Capture the cell that displays the provided text and extract its [X, Y] central coordinate. 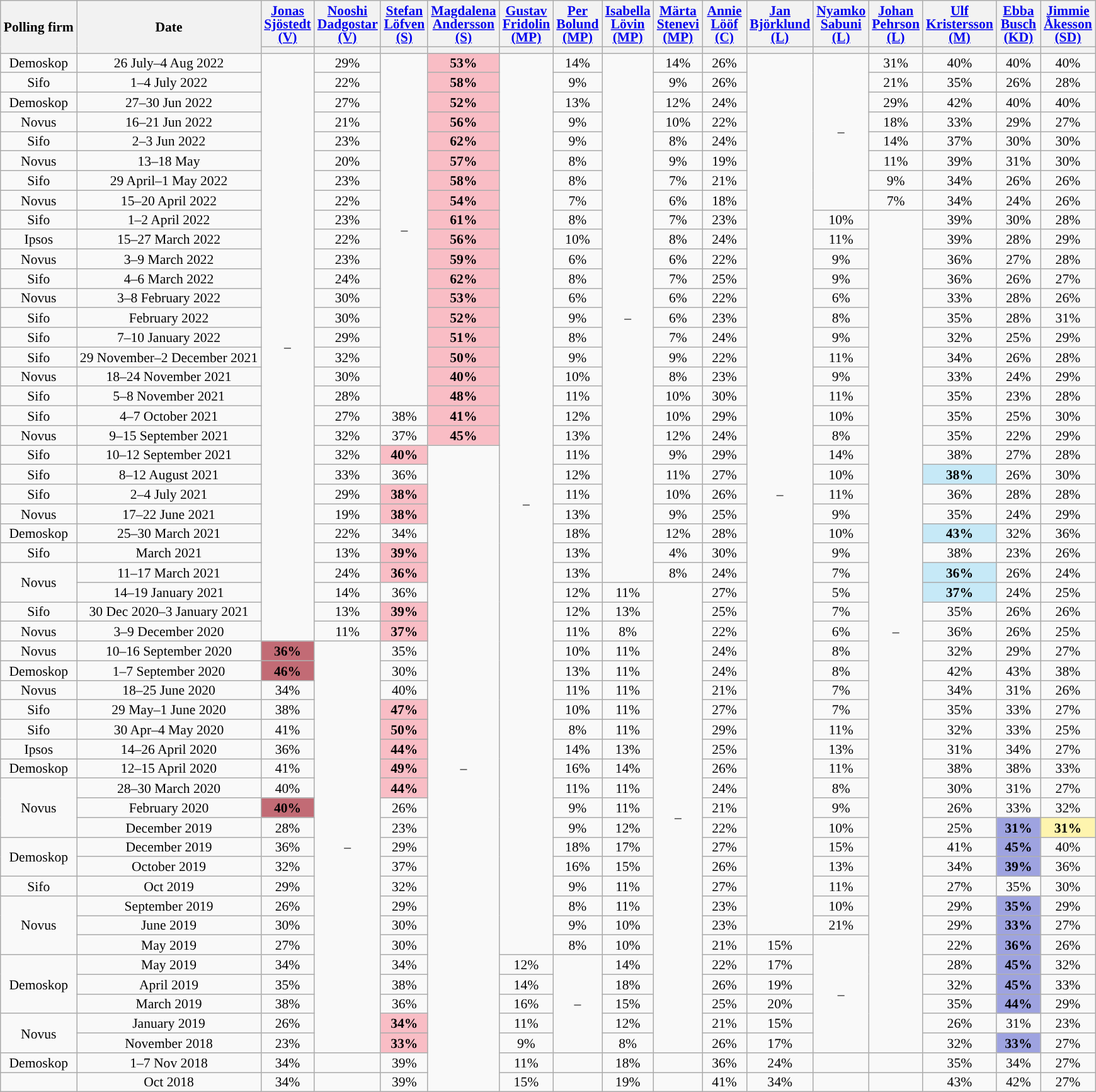
Oct 2019 [169, 887]
Nyamko Sabuni (L) [841, 24]
3–8 February 2022 [169, 299]
1–2 April 2022 [169, 219]
29 November–2 December 2021 [169, 356]
Date [169, 26]
Stefan Löfven (S) [404, 24]
27–30 Jun 2022 [169, 102]
March 2019 [169, 1004]
Märta Stenevi (MP) [678, 24]
14–26 April 2020 [169, 749]
57% [464, 161]
3–9 December 2020 [169, 631]
15–20 April 2022 [169, 200]
4–7 October 2021 [169, 416]
Polling firm [39, 26]
Magdalena Andersson (S) [464, 24]
1–7 Nov 2018 [169, 1063]
Nooshi Dadgostar (V) [348, 24]
October 2019 [169, 867]
17–22 June 2021 [169, 514]
Oct 2018 [169, 1082]
61% [464, 219]
February 2022 [169, 317]
30 Dec 2020–3 January 2021 [169, 612]
November 2018 [169, 1043]
4% [678, 553]
Ebba Busch (KD) [1019, 24]
February 2020 [169, 807]
Isabella Lövin (MP) [628, 24]
10–12 September 2021 [169, 455]
3–9 March 2022 [169, 259]
April 2019 [169, 984]
5–8 November 2021 [169, 397]
Jonas Sjöstedt (V) [287, 24]
Ulf Kristersson (M) [960, 24]
2–3 Jun 2022 [169, 141]
Jimmie Åkesson (SD) [1068, 24]
28–30 March 2020 [169, 788]
Johan Pehrson (L) [896, 24]
51% [464, 338]
March 2021 [169, 553]
2–4 July 2021 [169, 494]
48% [464, 397]
25–30 March 2021 [169, 533]
10–16 September 2020 [169, 651]
September 2019 [169, 906]
18–24 November 2021 [169, 377]
14–19 January 2021 [169, 592]
8–12 August 2021 [169, 475]
18–25 June 2020 [169, 690]
Per Bolund (MP) [577, 24]
15–27 March 2022 [169, 239]
1–7 September 2020 [169, 670]
30 Apr–4 May 2020 [169, 729]
June 2019 [169, 926]
1–4 July 2022 [169, 83]
26 July–4 Aug 2022 [169, 63]
Gustav Fridolin (MP) [527, 24]
9–15 September 2021 [169, 436]
54% [464, 200]
47% [404, 710]
46% [287, 670]
29 April–1 May 2022 [169, 180]
59% [464, 259]
5% [841, 592]
January 2019 [169, 1024]
4–6 March 2022 [169, 278]
16–21 Jun 2022 [169, 122]
12–15 April 2020 [169, 768]
Annie Lööf (C) [724, 24]
11–17 March 2021 [169, 573]
49% [404, 768]
13–18 May [169, 161]
29 May–1 June 2020 [169, 710]
7–10 January 2022 [169, 338]
Jan Björklund (L) [780, 24]
